Capture the cell that displays the provided text and extract its (X, Y) central coordinate. 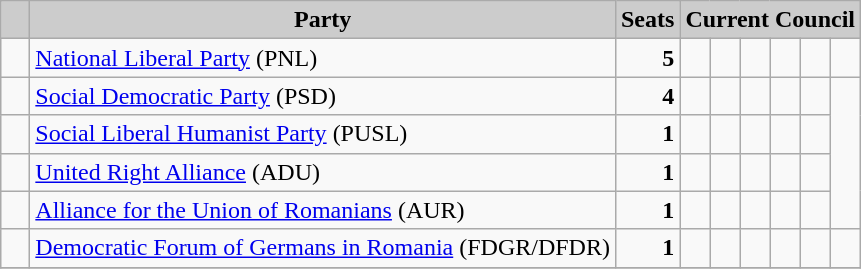
Party (323, 20)
United Right Alliance (ADU) (323, 172)
Social Liberal Humanist Party (PUSL) (323, 134)
4 (647, 96)
Seats (647, 20)
Current Council (770, 20)
Democratic Forum of Germans in Romania (FDGR/DFDR) (323, 248)
Social Democratic Party (PSD) (323, 96)
National Liberal Party (PNL) (323, 58)
5 (647, 58)
Alliance for the Union of Romanians (AUR) (323, 210)
